Output the (X, Y) coordinate of the center of the cell containing the given text.  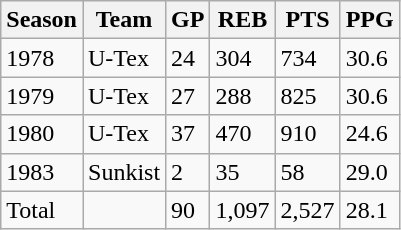
Team (124, 20)
Season (42, 20)
29.0 (370, 172)
1983 (42, 172)
GP (188, 20)
1980 (42, 134)
PPG (370, 20)
304 (242, 58)
Total (42, 210)
288 (242, 96)
35 (242, 172)
REB (242, 20)
2 (188, 172)
24 (188, 58)
825 (308, 96)
910 (308, 134)
58 (308, 172)
37 (188, 134)
1979 (42, 96)
PTS (308, 20)
470 (242, 134)
27 (188, 96)
734 (308, 58)
24.6 (370, 134)
2,527 (308, 210)
Sunkist (124, 172)
90 (188, 210)
28.1 (370, 210)
1978 (42, 58)
1,097 (242, 210)
